From the cell containing the given text, extract its center point as (x, y) coordinate. 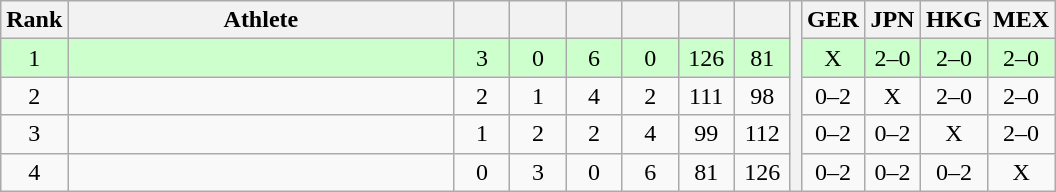
99 (706, 134)
Athlete (261, 20)
112 (762, 134)
MEX (1022, 20)
98 (762, 96)
Rank (34, 20)
JPN (892, 20)
HKG (954, 20)
111 (706, 96)
GER (832, 20)
